Provide the [x, y] coordinate of the cell's center where the given text is located.  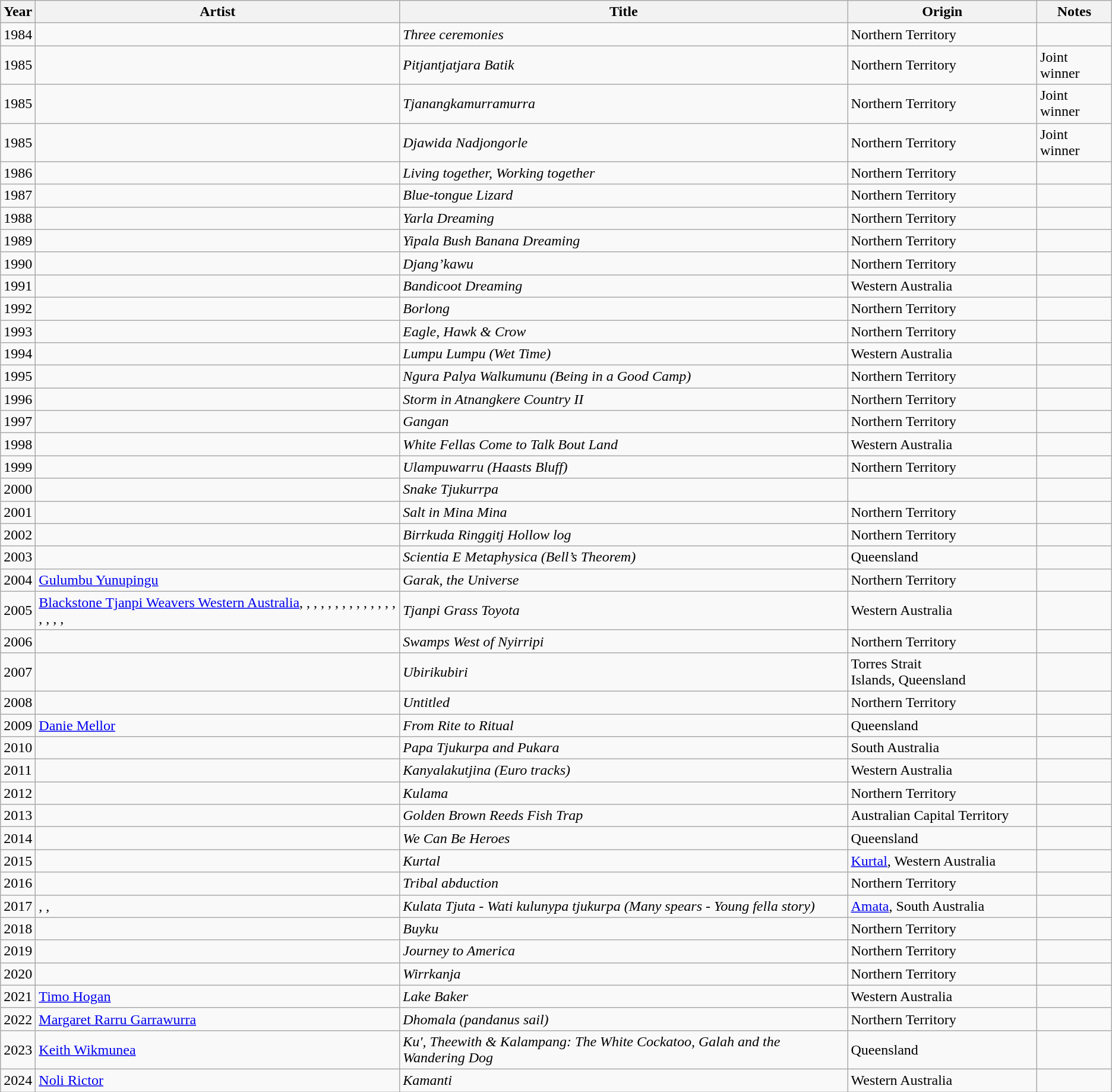
1988 [18, 218]
2015 [18, 861]
Kurtal [624, 861]
Kulata Tjuta - Wati kulunypa tjukurpa (Many spears - Young fella story) [624, 906]
Noli Rictor [217, 1080]
Tjanangkamurramurra [624, 103]
White Fellas Come to Talk Bout Land [624, 444]
Dhomala (pandanus sail) [624, 1019]
Ku', Theewith & Kalampang: The White Cockatoo, Galah and the Wandering Dog [624, 1049]
Ubirikubiri [624, 671]
Tribal abduction [624, 883]
2003 [18, 557]
2002 [18, 535]
1994 [18, 354]
1993 [18, 331]
2008 [18, 702]
Journey to America [624, 951]
1995 [18, 377]
2005 [18, 611]
Gangan [624, 422]
Gulumbu Yunupingu [217, 580]
Blue-tongue Lizard [624, 195]
Lake Baker [624, 996]
Three ceremonies [624, 34]
Australian Capital Territory [942, 816]
Tjanpi Grass Toyota [624, 611]
Birrkuda Ringgitj Hollow log [624, 535]
Kulama [624, 793]
2007 [18, 671]
2011 [18, 771]
2021 [18, 996]
Yarla Dreaming [624, 218]
2014 [18, 838]
We Can Be Heroes [624, 838]
1997 [18, 422]
Lumpu Lumpu (Wet Time) [624, 354]
2012 [18, 793]
2023 [18, 1049]
Title [624, 12]
Kamanti [624, 1080]
2018 [18, 929]
Golden Brown Reeds Fish Trap [624, 816]
Scientia E Metaphysica (Bell’s Theorem) [624, 557]
2020 [18, 974]
Djang’kawu [624, 263]
Borlong [624, 308]
2022 [18, 1019]
Blackstone Tjanpi Weavers Western Australia, , , , , , , , , , , , , , , , , , [217, 611]
South Australia [942, 748]
Salt in Mina Mina [624, 512]
Yipala Bush Banana Dreaming [624, 241]
Buyku [624, 929]
2024 [18, 1080]
Bandicoot Dreaming [624, 286]
2013 [18, 816]
1999 [18, 467]
2019 [18, 951]
1984 [18, 34]
Storm in Atnangkere Country II [624, 399]
Year [18, 12]
Margaret Rarru Garrawurra [217, 1019]
Ulampuwarru (Haasts Bluff) [624, 467]
1991 [18, 286]
, , [217, 906]
1998 [18, 444]
Papa Tjukurpa and Pukara [624, 748]
Garak, the Universe [624, 580]
2006 [18, 641]
1989 [18, 241]
Amata, South Australia [942, 906]
Timo Hogan [217, 996]
Pitjantjatjara Batik [624, 65]
Living together, Working together [624, 173]
Eagle, Hawk & Crow [624, 331]
Swamps West of Nyirripi [624, 641]
2000 [18, 490]
1992 [18, 308]
Origin [942, 12]
Snake Tjukurrpa [624, 490]
Kanyalakutjina (Euro tracks) [624, 771]
2017 [18, 906]
Artist [217, 12]
Keith Wikmunea [217, 1049]
2009 [18, 725]
Notes [1074, 12]
Djawida Nadjongorle [624, 143]
1990 [18, 263]
Wirrkanja [624, 974]
Kurtal, Western Australia [942, 861]
Untitled [624, 702]
1996 [18, 399]
Torres Strait Islands, Queensland [942, 671]
1987 [18, 195]
2001 [18, 512]
2004 [18, 580]
1986 [18, 173]
Danie Mellor [217, 725]
From Rite to Ritual [624, 725]
Ngura Palya Walkumunu (Being in a Good Camp) [624, 377]
2016 [18, 883]
2010 [18, 748]
